Extract the (x, y) coordinate from the center of the cell holding the provided text.  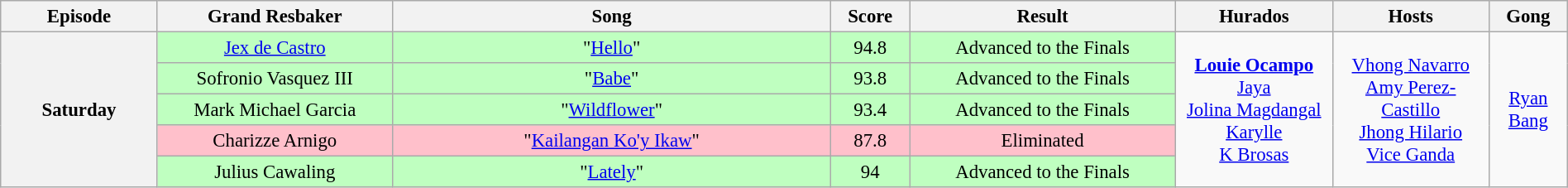
Eliminated (1043, 141)
Hurados (1254, 17)
Sofronio Vasquez III (275, 79)
Saturday (79, 110)
Score (870, 17)
Ryan Bang (1528, 110)
Song (611, 17)
Result (1043, 17)
"Hello" (611, 48)
Louie Ocampo JayaJolina MagdangalKarylleK Brosas (1254, 110)
93.4 (870, 110)
94 (870, 172)
Charizze Arnigo (275, 141)
Vhong NavarroAmy Perez-CastilloJhong Hilario Vice Ganda (1411, 110)
Julius Cawaling (275, 172)
"Wildflower" (611, 110)
Hosts (1411, 17)
93.8 (870, 79)
"Kailangan Ko'y Ikaw" (611, 141)
Mark Michael Garcia (275, 110)
Gong (1528, 17)
Episode (79, 17)
Jex de Castro (275, 48)
87.8 (870, 141)
Grand Resbaker (275, 17)
"Lately" (611, 172)
94.8 (870, 48)
"Babe" (611, 79)
